Capture the cell that displays the provided text and extract its [X, Y] central coordinate. 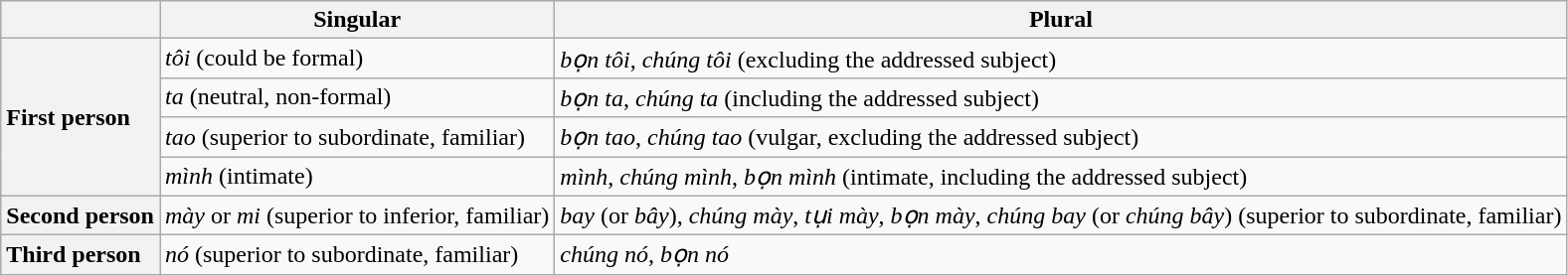
chúng nó, bọn nó [1061, 255]
tao (superior to subordinate, familiar) [356, 137]
Third person [81, 255]
Plural [1061, 20]
tôi (could be formal) [356, 59]
ta (neutral, non-formal) [356, 97]
Singular [356, 20]
bọn tôi, chúng tôi (excluding the addressed subject) [1061, 59]
mày or mi (superior to inferior, familiar) [356, 215]
bay (or bây), chúng mày, tụi mày, bọn mày, chúng bay (or chúng bây) (superior to subordinate, familiar) [1061, 215]
mình (intimate) [356, 177]
bọn ta, chúng ta (including the addressed subject) [1061, 97]
bọn tao, chúng tao (vulgar, excluding the addressed subject) [1061, 137]
Second person [81, 215]
nó (superior to subordinate, familiar) [356, 255]
mình, chúng mình, bọn mình (intimate, including the addressed subject) [1061, 177]
First person [81, 117]
